Search for the cell housing the specified text and yield its (x, y) center coordinate. 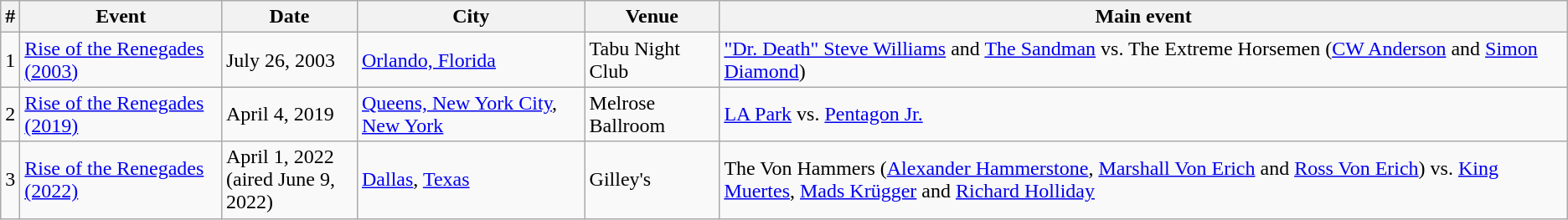
3 (10, 180)
Melrose Ballroom (652, 114)
# (10, 17)
Event (121, 17)
Dallas, Texas (471, 180)
April 4, 2019 (289, 114)
The Von Hammers (Alexander Hammerstone, Marshall Von Erich and Ross Von Erich) vs. King Muertes, Mads Krügger and Richard Holliday (1143, 180)
Tabu Night Club (652, 60)
Rise of the Renegades (2022) (121, 180)
Date (289, 17)
Gilley's (652, 180)
2 (10, 114)
Main event (1143, 17)
July 26, 2003 (289, 60)
April 1, 2022(aired June 9, 2022) (289, 180)
Rise of the Renegades (2019) (121, 114)
Queens, New York City, New York (471, 114)
LA Park vs. Pentagon Jr. (1143, 114)
1 (10, 60)
Venue (652, 17)
City (471, 17)
Orlando, Florida (471, 60)
"Dr. Death" Steve Williams and The Sandman vs. The Extreme Horsemen (CW Anderson and Simon Diamond) (1143, 60)
Rise of the Renegades (2003) (121, 60)
